Locate the cell with the specified text and output its (X, Y) center coordinate. 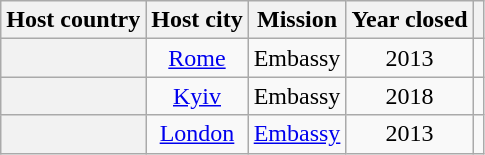
London (197, 134)
Mission (297, 20)
Rome (197, 58)
Year closed (410, 20)
Kyiv (197, 96)
2018 (410, 96)
Host country (74, 20)
Host city (197, 20)
